Determine the (X, Y) coordinate at the center of the cell enclosing the given text.  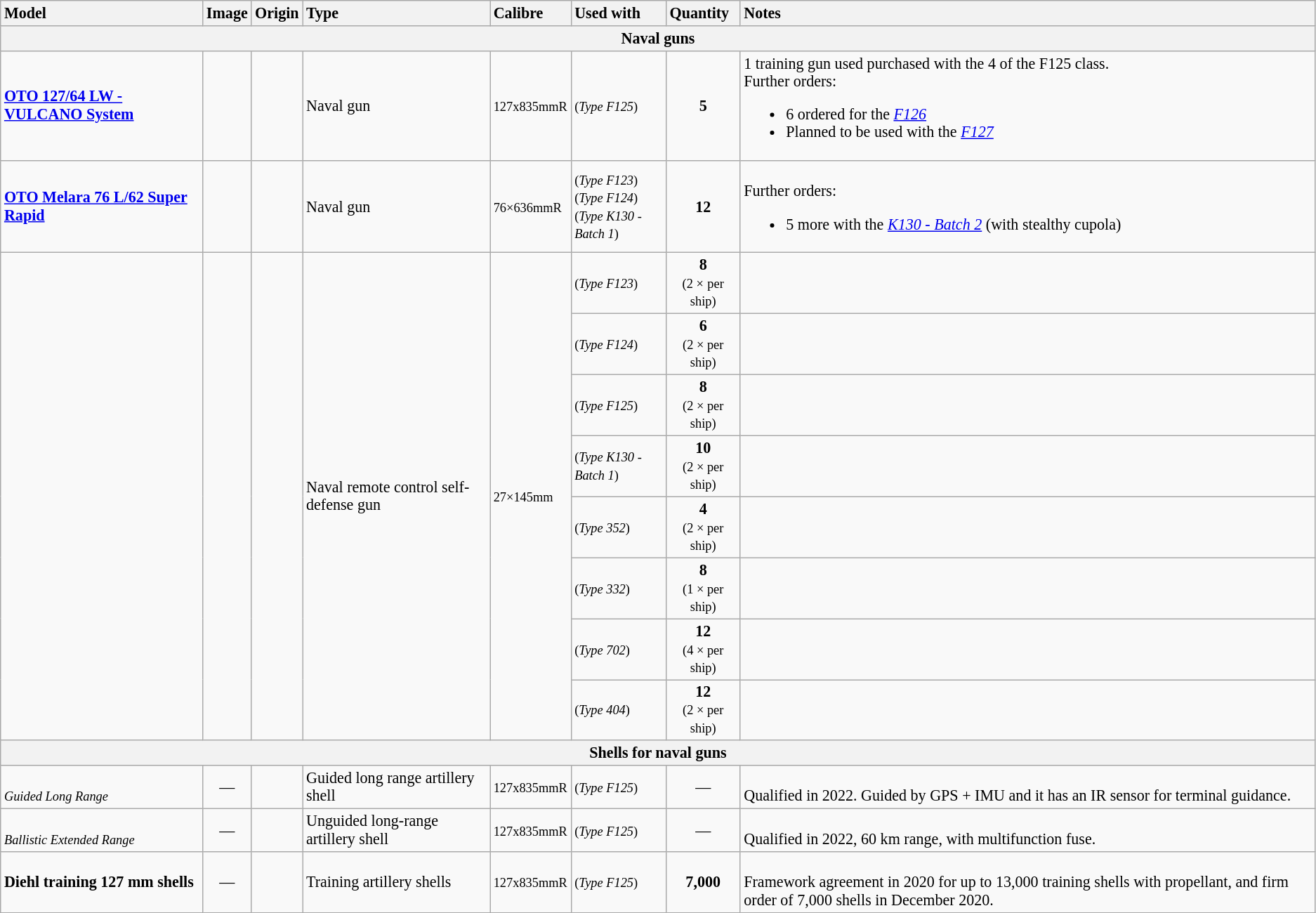
(Type 404) (618, 709)
4(2 × per ship) (703, 527)
Guided Long Range (102, 787)
Type (396, 13)
Guided long range artillery shell (396, 787)
Diehl training 127 mm shells (102, 882)
(Type 332) (618, 589)
Framework agreement in 2020 for up to 13,000 training shells with propellant, and firm order of 7,000 shells in December 2020. (1028, 882)
Qualified in 2022, 60 km range, with multifunction fuse. (1028, 830)
(Type F123) (618, 284)
Image (228, 13)
12(2 × per ship) (703, 709)
Qualified in 2022. Guided by GPS + IMU and it has an IR sensor for terminal guidance. (1028, 787)
1 training gun used purchased with the 4 of the F125 class.Further orders:6 ordered for the F126Planned to be used with the F127 (1028, 105)
Shells for naval guns (658, 753)
Training artillery shells (396, 882)
Model (102, 13)
Quantity (703, 13)
12 (703, 206)
7,000 (703, 882)
12(4 × per ship) (703, 649)
5 (703, 105)
OTO 127/64 LW - VULCANO System (102, 105)
(Type 352) (618, 527)
(Type K130 - Batch 1) (618, 466)
(Type 702) (618, 649)
Naval guns (658, 38)
8(1 × per ship) (703, 589)
Origin (277, 13)
(Type F124) (618, 344)
Unguided long-range artillery shell (396, 830)
OTO Melara 76 L/62 Super Rapid (102, 206)
6(2 × per ship) (703, 344)
Used with (618, 13)
Naval remote control self-defense gun (396, 497)
Further orders:5 more with the K130 - Batch 2 (with stealthy cupola) (1028, 206)
76×636mmR (531, 206)
Notes (1028, 13)
Calibre (531, 13)
(Type F123) (Type F124) (Type K130 - Batch 1) (618, 206)
10(2 × per ship) (703, 466)
27×145mm (531, 497)
Ballistic Extended Range (102, 830)
